Determine the [X, Y] coordinate at the center of the cell enclosing the given text.  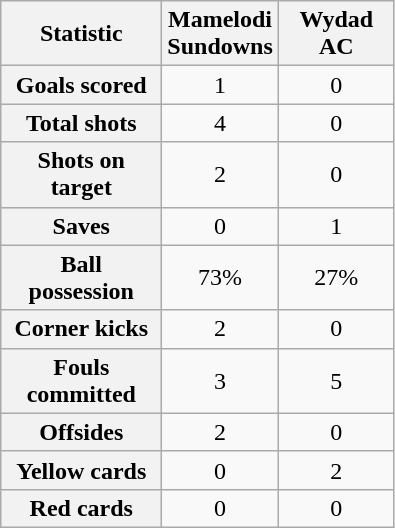
Statistic [82, 34]
Mamelodi Sundowns [220, 34]
27% [336, 278]
Wydad AC [336, 34]
73% [220, 278]
Yellow cards [82, 470]
Offsides [82, 432]
3 [220, 380]
Red cards [82, 508]
Total shots [82, 123]
Corner kicks [82, 329]
5 [336, 380]
4 [220, 123]
Fouls committed [82, 380]
Ball possession [82, 278]
Saves [82, 226]
Goals scored [82, 85]
Shots on target [82, 174]
